Locate the cell with the specified text and output its [X, Y] center coordinate. 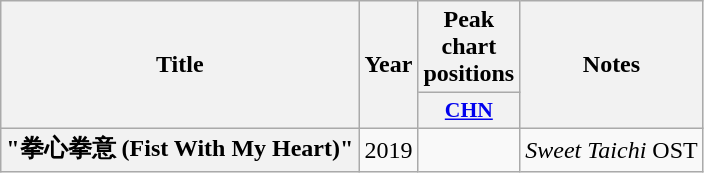
2019 [388, 150]
Peak chart positions [469, 47]
Title [180, 65]
Year [388, 65]
CHN [469, 111]
"拳心拳意 (Fist With My Heart)" [180, 150]
Notes [612, 65]
Sweet Taichi OST [612, 150]
